Return the (x, y) coordinate for the center point of the cell that contains the specified text.  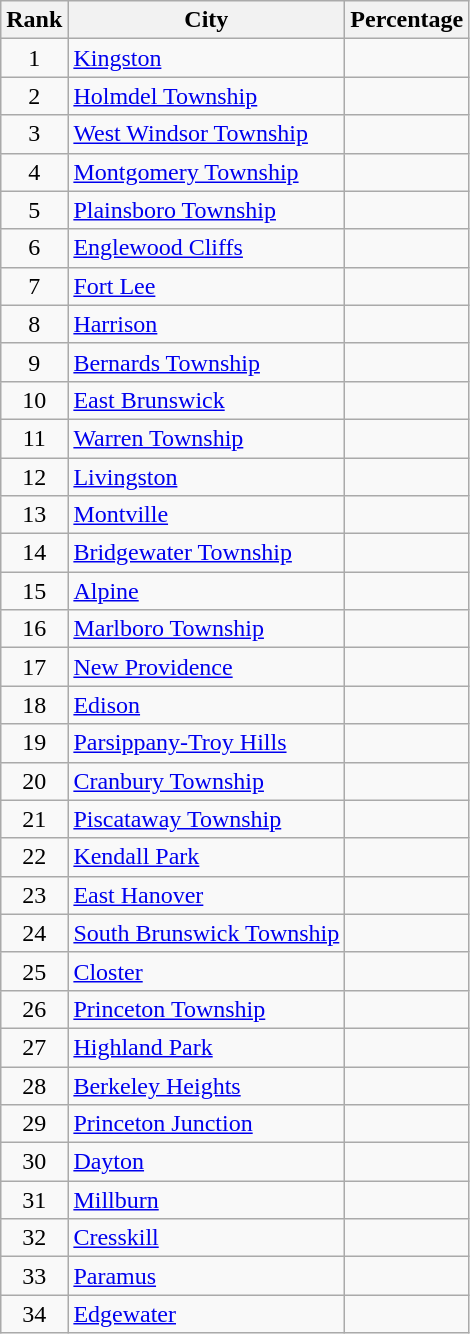
23 (34, 895)
8 (34, 324)
Kingston (206, 58)
5 (34, 210)
34 (34, 1314)
9 (34, 362)
4 (34, 172)
Holmdel Township (206, 96)
Parsippany-Troy Hills (206, 743)
7 (34, 286)
Closter (206, 971)
26 (34, 1009)
Percentage (407, 20)
31 (34, 1200)
25 (34, 971)
Bridgewater Township (206, 553)
Edgewater (206, 1314)
29 (34, 1124)
Millburn (206, 1200)
11 (34, 438)
Kendall Park (206, 857)
15 (34, 591)
3 (34, 134)
Princeton Junction (206, 1124)
Fort Lee (206, 286)
Montville (206, 515)
Warren Township (206, 438)
14 (34, 553)
Montgomery Township (206, 172)
33 (34, 1276)
Englewood Cliffs (206, 248)
13 (34, 515)
East Brunswick (206, 400)
24 (34, 933)
21 (34, 819)
32 (34, 1238)
New Providence (206, 667)
Plainsboro Township (206, 210)
28 (34, 1085)
18 (34, 705)
Cresskill (206, 1238)
12 (34, 477)
West Windsor Township (206, 134)
30 (34, 1162)
Rank (34, 20)
Marlboro Township (206, 629)
22 (34, 857)
Dayton (206, 1162)
19 (34, 743)
Harrison (206, 324)
Edison (206, 705)
2 (34, 96)
27 (34, 1047)
Highland Park (206, 1047)
City (206, 20)
Princeton Township (206, 1009)
10 (34, 400)
South Brunswick Township (206, 933)
1 (34, 58)
Berkeley Heights (206, 1085)
6 (34, 248)
East Hanover (206, 895)
Livingston (206, 477)
Bernards Township (206, 362)
Alpine (206, 591)
20 (34, 781)
Piscataway Township (206, 819)
17 (34, 667)
Paramus (206, 1276)
Cranbury Township (206, 781)
16 (34, 629)
